Determine the (x, y) coordinate at the center of the cell enclosing the given text.  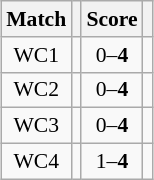
WC4 (36, 162)
Match (36, 19)
WC1 (36, 55)
Score (112, 19)
1–4 (112, 162)
WC3 (36, 126)
WC2 (36, 90)
